Provide the [X, Y] coordinate of the cell's center where the given text is located.  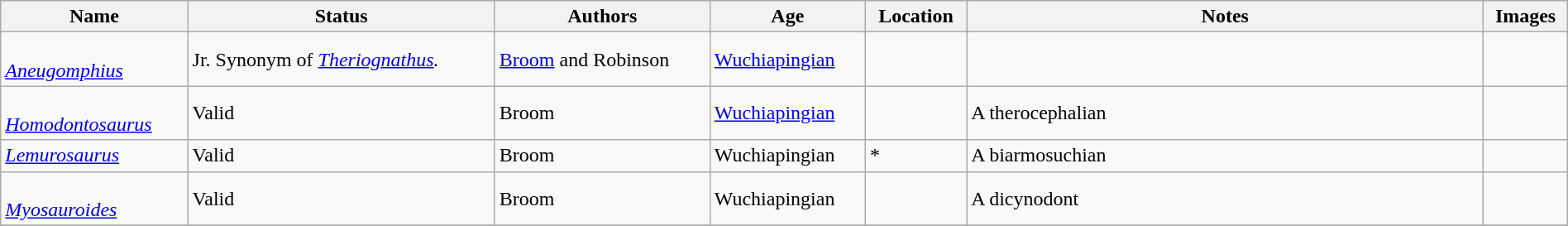
A therocephalian [1226, 113]
Age [787, 17]
Lemurosaurus [94, 156]
* [915, 156]
Myosauroides [94, 199]
Location [915, 17]
Aneugomphius [94, 60]
A biarmosuchian [1226, 156]
Name [94, 17]
Images [1525, 17]
Broom and Robinson [602, 60]
A dicynodont [1226, 199]
Notes [1226, 17]
Homodontosaurus [94, 113]
Status [341, 17]
Jr. Synonym of Theriognathus. [341, 60]
Authors [602, 17]
